Provide the (X, Y) coordinate of the cell's center where the given text is located.  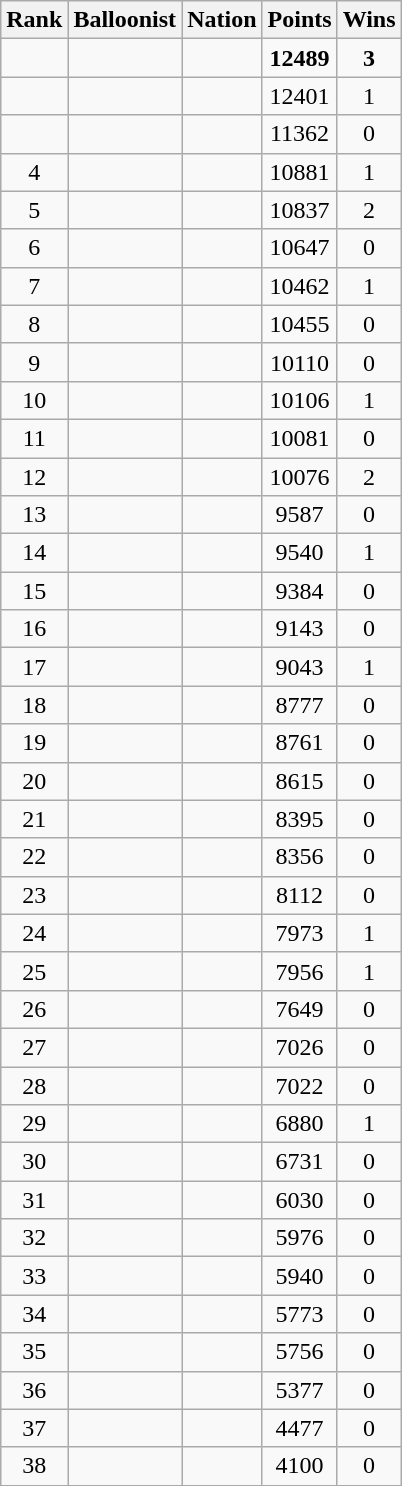
22 (34, 857)
20 (34, 781)
37 (34, 1428)
12489 (300, 58)
5756 (300, 1352)
28 (34, 1085)
5377 (300, 1390)
9384 (300, 591)
6880 (300, 1124)
31 (34, 1200)
7022 (300, 1085)
8112 (300, 895)
10647 (300, 248)
Nation (222, 20)
10837 (300, 210)
Points (300, 20)
12 (34, 477)
3 (369, 58)
24 (34, 933)
10110 (300, 362)
8761 (300, 743)
5773 (300, 1314)
21 (34, 819)
8615 (300, 781)
9540 (300, 553)
23 (34, 895)
14 (34, 553)
4100 (300, 1466)
27 (34, 1047)
9043 (300, 667)
30 (34, 1162)
5 (34, 210)
32 (34, 1238)
10881 (300, 172)
7973 (300, 933)
15 (34, 591)
Rank (34, 20)
16 (34, 629)
7026 (300, 1047)
4 (34, 172)
34 (34, 1314)
10106 (300, 400)
8356 (300, 857)
10455 (300, 324)
18 (34, 705)
25 (34, 971)
7956 (300, 971)
26 (34, 1009)
8777 (300, 705)
7649 (300, 1009)
Balloonist (125, 20)
10076 (300, 477)
6030 (300, 1200)
35 (34, 1352)
11362 (300, 134)
5940 (300, 1276)
6 (34, 248)
17 (34, 667)
29 (34, 1124)
33 (34, 1276)
10081 (300, 438)
8395 (300, 819)
6731 (300, 1162)
5976 (300, 1238)
36 (34, 1390)
4477 (300, 1428)
12401 (300, 96)
10462 (300, 286)
19 (34, 743)
10 (34, 400)
9587 (300, 515)
13 (34, 515)
Wins (369, 20)
7 (34, 286)
9 (34, 362)
8 (34, 324)
11 (34, 438)
9143 (300, 629)
38 (34, 1466)
